Return [x, y] of the center of cell containing provided text 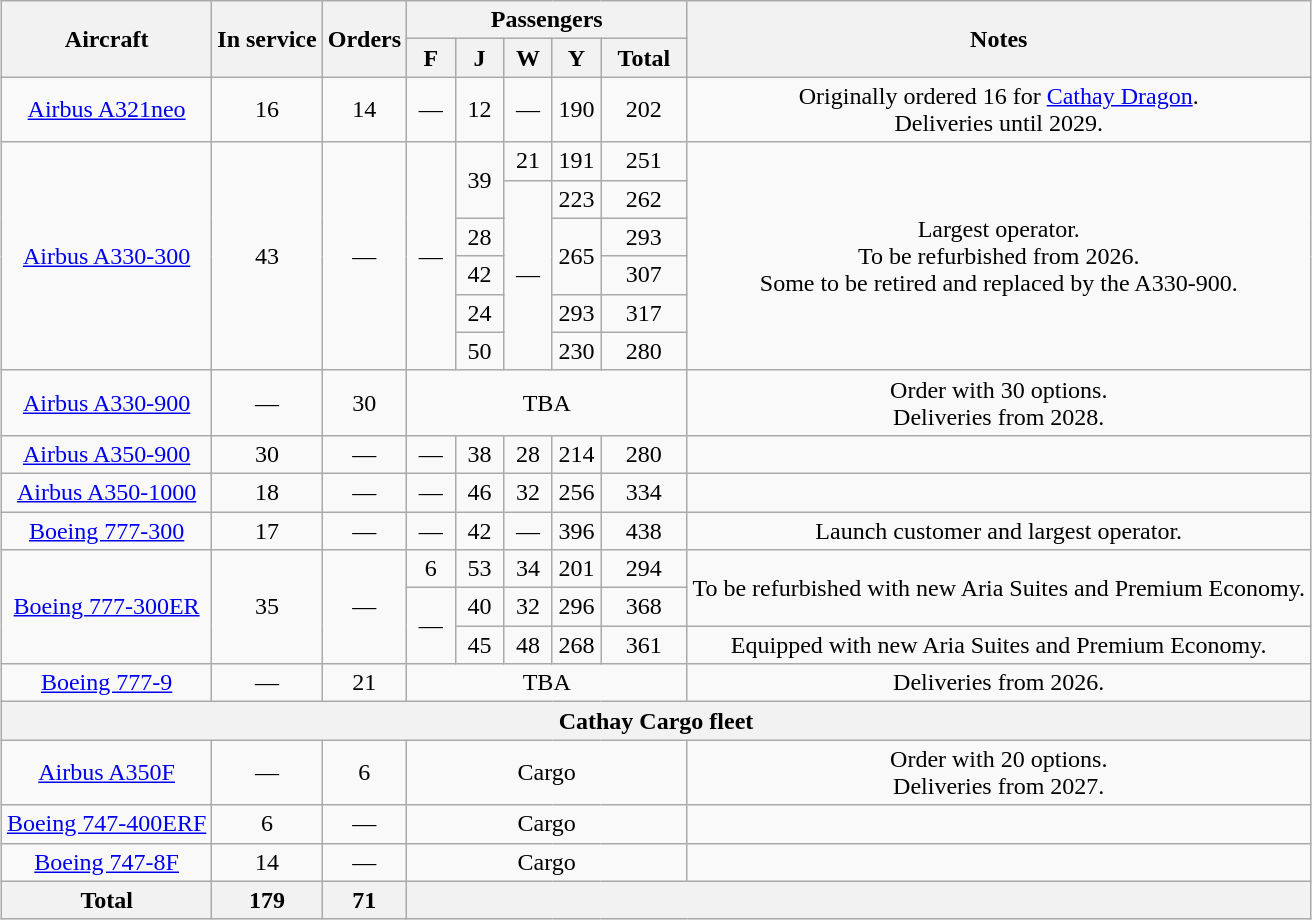
179 [267, 900]
251 [644, 161]
Boeing 747-400ERF [106, 824]
Boeing 777-300ER [106, 607]
34 [528, 569]
191 [576, 161]
Equipped with new Aria Suites and Premium Economy. [999, 645]
50 [480, 351]
307 [644, 275]
Boeing 777-9 [106, 683]
48 [528, 645]
Airbus A350-1000 [106, 492]
Boeing 747-8F [106, 862]
Order with 30 options.Deliveries from 2028. [999, 402]
Launch customer and largest operator. [999, 531]
Largest operator.To be refurbished from 2026.Some to be retired and replaced by the A330-900. [999, 256]
438 [644, 531]
Originally ordered 16 for Cathay Dragon.Deliveries until 2029. [999, 110]
Airbus A350-900 [106, 454]
317 [644, 313]
223 [576, 199]
J [480, 58]
45 [480, 645]
361 [644, 645]
268 [576, 645]
18 [267, 492]
Order with 20 options.Deliveries from 2027. [999, 772]
38 [480, 454]
Airbus A321neo [106, 110]
35 [267, 607]
Deliveries from 2026. [999, 683]
230 [576, 351]
Airbus A330-900 [106, 402]
214 [576, 454]
296 [576, 607]
Airbus A330-300 [106, 256]
39 [480, 180]
71 [364, 900]
202 [644, 110]
396 [576, 531]
43 [267, 256]
Passengers [547, 20]
334 [644, 492]
Orders [364, 39]
Y [576, 58]
294 [644, 569]
24 [480, 313]
201 [576, 569]
F [432, 58]
262 [644, 199]
To be refurbished with new Aria Suites and Premium Economy. [999, 588]
Boeing 777-300 [106, 531]
In service [267, 39]
Aircraft [106, 39]
Notes [999, 39]
12 [480, 110]
256 [576, 492]
W [528, 58]
Cathay Cargo fleet [656, 721]
40 [480, 607]
190 [576, 110]
17 [267, 531]
368 [644, 607]
46 [480, 492]
265 [576, 256]
53 [480, 569]
16 [267, 110]
Airbus A350F [106, 772]
